Find where the given text appears and provide that cell's center as (X, Y) coordinate. 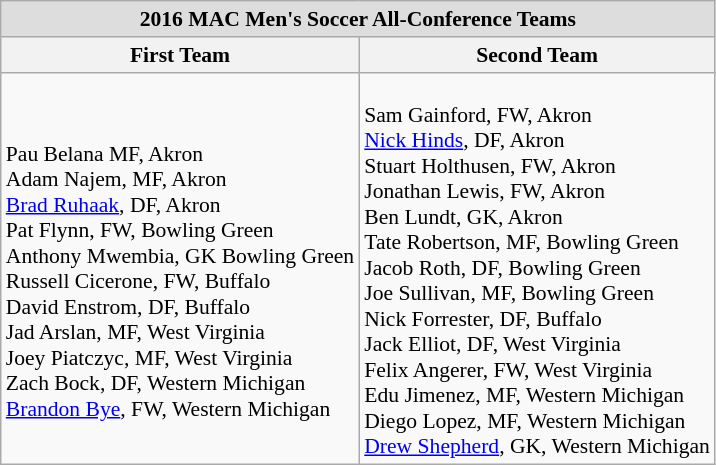
2016 MAC Men's Soccer All-Conference Teams (358, 19)
First Team (180, 55)
Second Team (537, 55)
